Search for the cell housing the specified text and yield its [x, y] center coordinate. 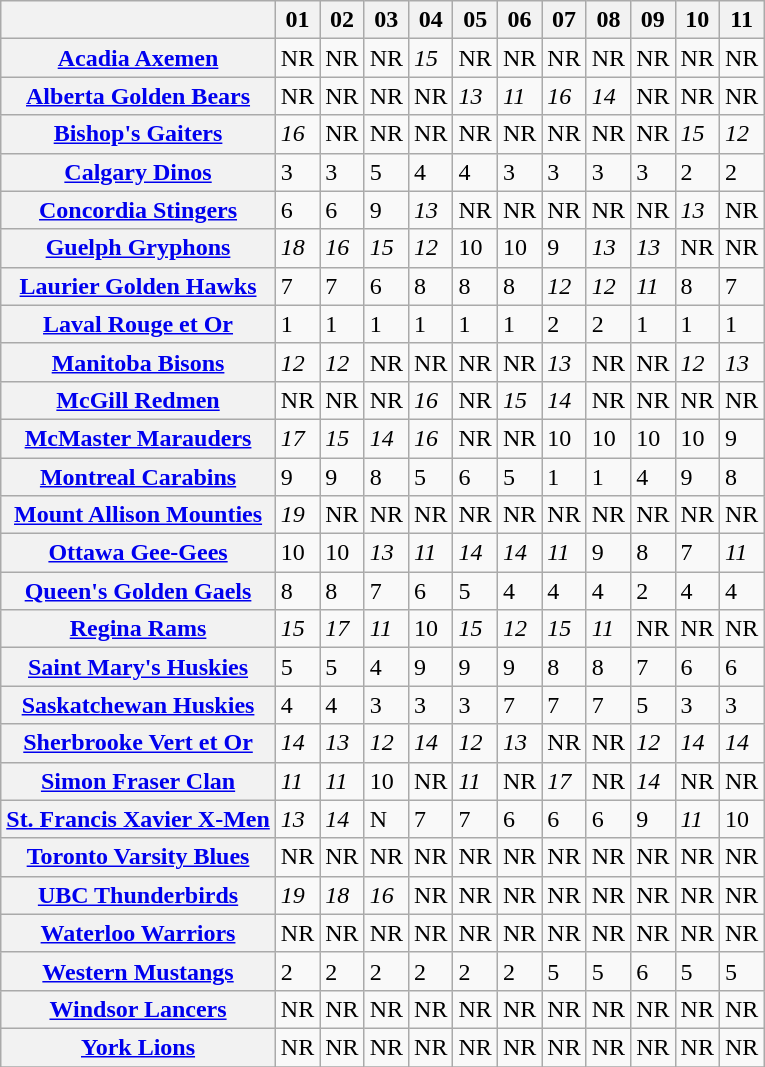
06 [519, 20]
Waterloo Warriors [138, 933]
Concordia Stingers [138, 210]
Queen's Golden Gaels [138, 591]
01 [297, 20]
Ottawa Gee-Gees [138, 553]
Manitoba Bisons [138, 362]
02 [342, 20]
Windsor Lancers [138, 1009]
McMaster Marauders [138, 438]
05 [475, 20]
N [386, 819]
Regina Rams [138, 629]
Simon Fraser Clan [138, 781]
08 [608, 20]
Saskatchewan Huskies [138, 705]
Guelph Gryphons [138, 248]
UBC Thunderbirds [138, 895]
Western Mustangs [138, 971]
St. Francis Xavier X-Men [138, 819]
Toronto Varsity Blues [138, 857]
Saint Mary's Huskies [138, 667]
Calgary Dinos [138, 172]
Acadia Axemen [138, 58]
07 [564, 20]
Sherbrooke Vert et Or [138, 743]
McGill Redmen [138, 400]
03 [386, 20]
04 [431, 20]
Laval Rouge et Or [138, 324]
Mount Allison Mounties [138, 515]
09 [653, 20]
Bishop's Gaiters [138, 134]
Montreal Carabins [138, 477]
Alberta Golden Bears [138, 96]
Laurier Golden Hawks [138, 286]
York Lions [138, 1047]
